Extract the [x, y] coordinate from the center of the cell holding the provided text.  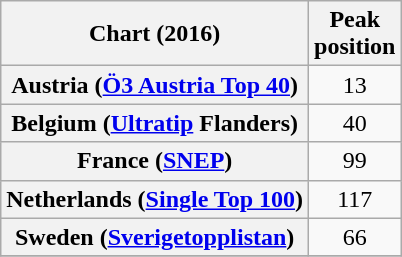
13 [355, 85]
Belgium (Ultratip Flanders) [155, 123]
Peakposition [355, 34]
France (SNEP) [155, 161]
Sweden (Sverigetopplistan) [155, 237]
99 [355, 161]
40 [355, 123]
Chart (2016) [155, 34]
66 [355, 237]
117 [355, 199]
Austria (Ö3 Austria Top 40) [155, 85]
Netherlands (Single Top 100) [155, 199]
